For the text-containing cell, return its midpoint in (x, y) coordinate format. 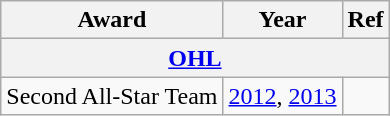
OHL (195, 58)
Second All-Star Team (112, 96)
Ref (366, 20)
2012, 2013 (282, 96)
Year (282, 20)
Award (112, 20)
